Capture the cell that displays the provided text and extract its (X, Y) central coordinate. 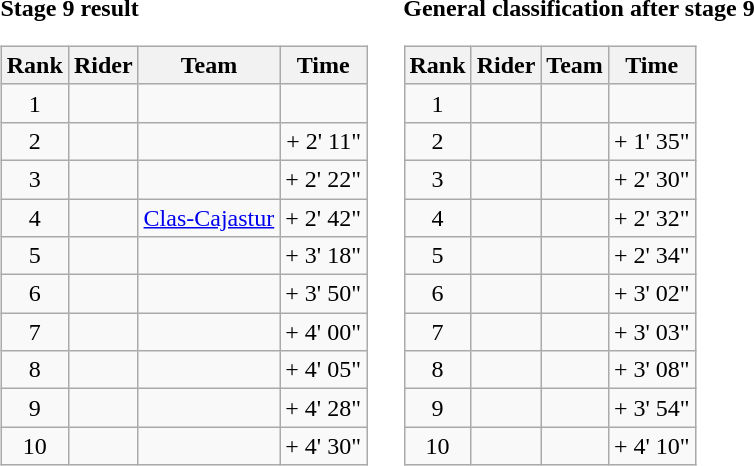
+ 3' 02" (652, 294)
+ 2' 42" (324, 217)
+ 3' 54" (652, 408)
+ 2' 22" (324, 179)
+ 4' 30" (324, 446)
+ 4' 00" (324, 332)
+ 2' 30" (652, 179)
+ 4' 10" (652, 446)
+ 1' 35" (652, 141)
+ 3' 50" (324, 294)
+ 3' 18" (324, 256)
+ 4' 28" (324, 408)
+ 2' 11" (324, 141)
+ 4' 05" (324, 370)
+ 3' 08" (652, 370)
+ 3' 03" (652, 332)
+ 2' 34" (652, 256)
+ 2' 32" (652, 217)
Clas-Cajastur (209, 217)
